Detect which cell encompasses the target text, then output its [X, Y] center coordinate. 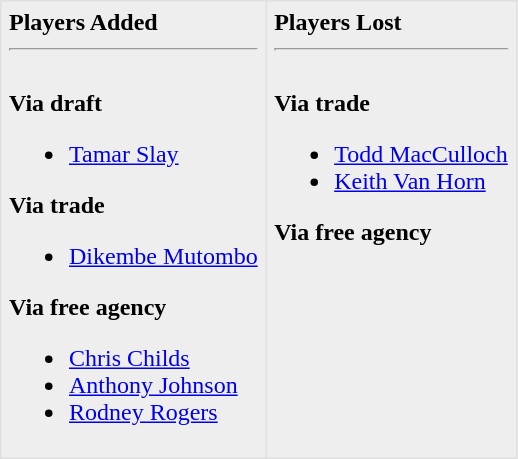
Players Lost Via tradeTodd MacCullochKeith Van HornVia free agency [391, 230]
Players Added Via draftTamar SlayVia tradeDikembe MutomboVia free agencyChris ChildsAnthony JohnsonRodney Rogers [134, 230]
